Return (X, Y) of the center of cell containing provided text 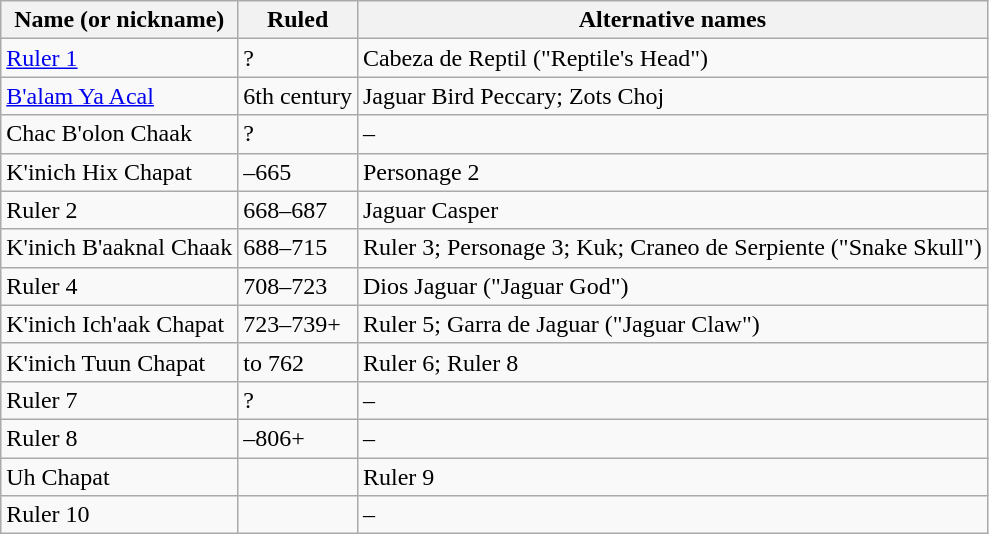
K'inich B'aaknal Chaak (120, 248)
Ruler 2 (120, 210)
K'inich Hix Chapat (120, 172)
–665 (298, 172)
K'inich Ich'aak Chapat (120, 324)
Ruler 10 (120, 515)
B'alam Ya Acal (120, 96)
723–739+ (298, 324)
Ruler 3; Personage 3; Kuk; Craneo de Serpiente ("Snake Skull") (672, 248)
Ruler 9 (672, 477)
Ruled (298, 20)
688–715 (298, 248)
Ruler 4 (120, 286)
Uh Chapat (120, 477)
Jaguar Casper (672, 210)
Ruler 1 (120, 58)
K'inich Tuun Chapat (120, 362)
708–723 (298, 286)
Jaguar Bird Peccary; Zots Choj (672, 96)
Ruler 6; Ruler 8 (672, 362)
Name (or nickname) (120, 20)
Alternative names (672, 20)
6th century (298, 96)
Ruler 7 (120, 400)
–806+ (298, 438)
Dios Jaguar ("Jaguar God") (672, 286)
Ruler 5; Garra de Jaguar ("Jaguar Claw") (672, 324)
Chac B'olon Chaak (120, 134)
Cabeza de Reptil ("Reptile's Head") (672, 58)
Personage 2 (672, 172)
to 762 (298, 362)
Ruler 8 (120, 438)
668–687 (298, 210)
